Scan for the cell matching the given text and deliver its [x, y] coordinate at center. 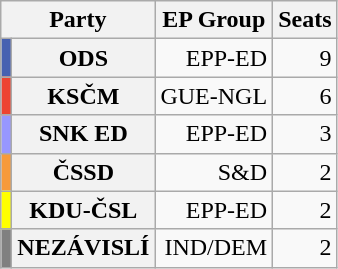
EP Group [214, 20]
Party [78, 20]
ČSSD [84, 172]
Seats [305, 20]
ODS [84, 58]
KDU-ČSL [84, 210]
9 [305, 58]
KSČM [84, 96]
SNK ED [84, 134]
IND/DEM [214, 248]
3 [305, 134]
GUE-NGL [214, 96]
6 [305, 96]
S&D [214, 172]
NEZÁVISLÍ [84, 248]
